Determine the [x, y] coordinate at the center of the cell enclosing the given text.  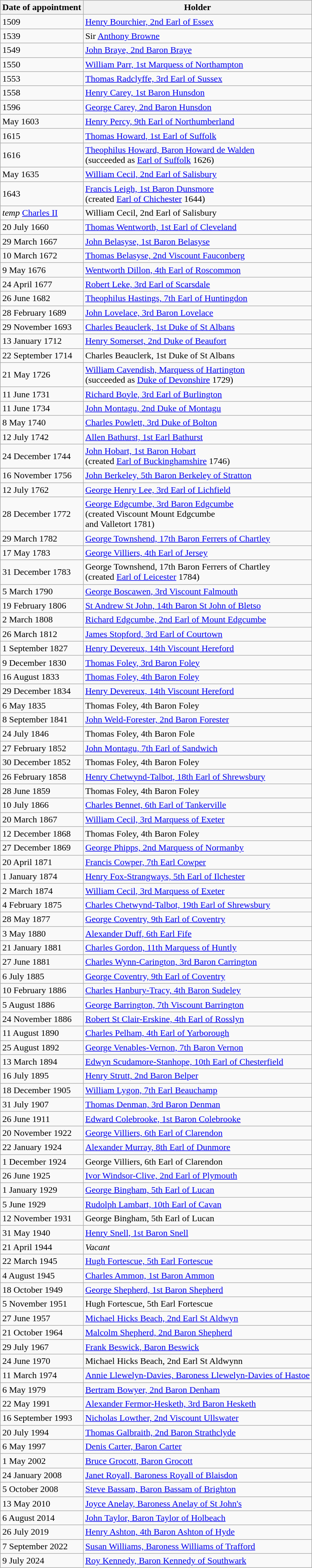
George Carey, 2nd Baron Hunsdon [198, 107]
1616 [42, 155]
31 December 1783 [42, 572]
John Weld-Forester, 2nd Baron Forester [198, 720]
Thomas Foley, 4th Baron Fole [198, 734]
Thomas Galbraith, 2nd Baron Strathclyde [198, 1432]
George Henry Lee, 3rd Earl of Lichfield [198, 490]
Allen Bathurst, 1st Earl Bathurst [198, 437]
Richard Boyle, 3rd Earl of Burlington [198, 394]
4 August 1945 [42, 1276]
James Stopford, 3rd Earl of Courtown [198, 634]
28 December 1772 [42, 514]
1 January 1874 [42, 876]
1558 [42, 93]
George Barrington, 7th Viscount Barrington [198, 1005]
7 September 2022 [42, 1546]
Janet Royall, Baroness Royall of Blaisdon [198, 1475]
24 December 1744 [42, 456]
6 August 2014 [42, 1518]
10 July 1866 [42, 805]
2 March 1874 [42, 891]
21 April 1944 [42, 1247]
Theophilus Howard, Baron Howard de Walden (succeeded as Earl of Suffolk 1626) [198, 155]
27 June 1881 [42, 962]
Bertram Bowyer, 2nd Baron Denham [198, 1390]
Henry Somerset, 2nd Duke of Beaufort [198, 341]
21 October 1964 [42, 1332]
John Montagu, 2nd Duke of Montagu [198, 408]
6 May 1997 [42, 1447]
29 March 1667 [42, 242]
George Boscawen, 3rd Viscount Falmouth [198, 591]
4 February 1875 [42, 905]
31 May 1940 [42, 1233]
29 March 1782 [42, 539]
9 December 1830 [42, 662]
13 May 2010 [42, 1504]
Rudolph Lambart, 10th Earl of Cavan [198, 1204]
1549 [42, 50]
12 November 1931 [42, 1219]
Edward Colebrooke, 1st Baron Colebrooke [198, 1119]
John Hobart, 1st Baron Hobart (created Earl of Buckinghamshire 1746) [198, 456]
22 March 1945 [42, 1261]
Date of appointment [42, 7]
Michael Hicks Beach, 2nd Earl St Aldwyn [198, 1318]
17 May 1783 [42, 553]
20 April 1871 [42, 862]
11 June 1734 [42, 408]
26 March 1812 [42, 634]
24 July 1846 [42, 734]
31 July 1907 [42, 1104]
8 May 1740 [42, 422]
1 September 1827 [42, 648]
21 May 1726 [42, 374]
Holder [198, 7]
20 November 1922 [42, 1133]
26 July 2019 [42, 1532]
Frank Beswick, Baron Beswick [198, 1347]
25 August 1892 [42, 1047]
William Cavendish, Marquess of Hartington (succeeded as Duke of Devonshire 1729) [198, 374]
Alexander Fermor-Hesketh, 3rd Baron Hesketh [198, 1404]
Wentworth Dillon, 4th Earl of Roscommon [198, 270]
1 January 1929 [42, 1190]
Henry Fox-Strangways, 5th Earl of Ilchester [198, 876]
26 June 1911 [42, 1119]
8 September 1841 [42, 720]
Michael Hicks Beach, 2nd Earl St Aldwynn [198, 1361]
Thomas Radclyffe, 3rd Earl of Sussex [198, 79]
24 April 1677 [42, 284]
9 May 1676 [42, 270]
William Lygon, 7th Earl Beauchamp [198, 1090]
Henry Carey, 1st Baron Hunsdon [198, 93]
5 November 1951 [42, 1304]
Edwyn Scudamore-Stanhope, 10th Earl of Chesterfield [198, 1062]
May 1635 [42, 174]
Henry Snell, 1st Baron Snell [198, 1233]
Henry Percy, 9th Earl of Northumberland [198, 121]
6 May 1835 [42, 705]
Francis Leigh, 1st Baron Dunsmore (created Earl of Chichester 1644) [198, 193]
John Berkeley, 5th Baron Berkeley of Stratton [198, 476]
Thomas Foley, 3rd Baron Foley [198, 662]
Charles Ammon, 1st Baron Ammon [198, 1276]
Susan Williams, Baroness Williams of Trafford [198, 1546]
6 May 1979 [42, 1390]
Charles Wynn-Carington, 3rd Baron Carrington [198, 962]
11 August 1890 [42, 1033]
1615 [42, 136]
22 May 1991 [42, 1404]
20 July 1994 [42, 1432]
1 December 1924 [42, 1161]
19 February 1806 [42, 606]
28 February 1689 [42, 313]
12 July 1762 [42, 490]
18 October 1949 [42, 1290]
John Lovelace, 3rd Baron Lovelace [198, 313]
Richard Edgcumbe, 2nd Earl of Mount Edgcumbe [198, 620]
Malcolm Shepherd, 2nd Baron Shepherd [198, 1332]
George Villiers, 4th Earl of Jersey [198, 553]
Theophilus Hastings, 7th Earl of Huntingdon [198, 298]
John Montagu, 7th Earl of Sandwich [198, 748]
16 September 1993 [42, 1418]
26 June 1925 [42, 1176]
1539 [42, 36]
Charles Hanbury-Tracy, 4th Baron Sudeley [198, 991]
John Taylor, Baron Taylor of Holbeach [198, 1518]
Annie Llewelyn-Davies, Baroness Llewelyn-Davies of Hastoe [198, 1375]
22 September 1714 [42, 355]
1 May 2002 [42, 1461]
temp Charles II [42, 213]
28 June 1859 [42, 791]
Robert St Clair-Erskine, 4th Earl of Rosslyn [198, 1019]
11 March 1974 [42, 1375]
Vacant [198, 1247]
Denis Carter, Baron Carter [198, 1447]
9 July 2024 [42, 1561]
5 March 1790 [42, 591]
1550 [42, 64]
Henry Bourchier, 2nd Earl of Essex [198, 22]
24 November 1886 [42, 1019]
10 February 1886 [42, 991]
Roy Kennedy, Baron Kennedy of Southwark [198, 1561]
27 February 1852 [42, 748]
Charles Pelham, 4th Earl of Yarborough [198, 1033]
13 January 1712 [42, 341]
George Phipps, 2nd Marquess of Normanby [198, 848]
29 November 1693 [42, 327]
Ivor Windsor-Clive, 2nd Earl of Plymouth [198, 1176]
Thomas Belasyse, 2nd Viscount Fauconberg [198, 256]
John Braye, 2nd Baron Braye [198, 50]
3 May 1880 [42, 934]
28 May 1877 [42, 919]
George Venables-Vernon, 7th Baron Vernon [198, 1047]
29 December 1834 [42, 691]
12 July 1742 [42, 437]
6 July 1885 [42, 976]
Thomas Wentworth, 1st Earl of Cleveland [198, 227]
16 November 1756 [42, 476]
1596 [42, 107]
12 December 1868 [42, 834]
5 June 1929 [42, 1204]
George Townshend, 17th Baron Ferrers of Chartley [198, 539]
16 July 1895 [42, 1076]
21 January 1881 [42, 948]
Henry Chetwynd-Talbot, 18th Earl of Shrewsbury [198, 777]
Charles Chetwynd-Talbot, 19th Earl of Shrewsbury [198, 905]
John Belasyse, 1st Baron Belasyse [198, 242]
Charles Powlett, 3rd Duke of Bolton [198, 422]
1643 [42, 193]
Joyce Anelay, Baroness Anelay of St John's [198, 1504]
13 March 1894 [42, 1062]
16 August 1833 [42, 677]
Sir Anthony Browne [198, 36]
Robert Leke, 3rd Earl of Scarsdale [198, 284]
20 March 1867 [42, 819]
Francis Cowper, 7th Earl Cowper [198, 862]
1509 [42, 22]
Alexander Duff, 6th Earl Fife [198, 934]
10 March 1672 [42, 256]
30 December 1852 [42, 762]
26 February 1858 [42, 777]
29 July 1967 [42, 1347]
George Edgcumbe, 3rd Baron Edgcumbe (created Viscount Mount Edgcumbe and Valletort 1781) [198, 514]
Nicholas Lowther, 2nd Viscount Ullswater [198, 1418]
Steve Bassam, Baron Bassam of Brighton [198, 1489]
Thomas Howard, 1st Earl of Suffolk [198, 136]
2 March 1808 [42, 620]
1553 [42, 79]
24 June 1970 [42, 1361]
5 August 1886 [42, 1005]
26 June 1682 [42, 298]
24 January 2008 [42, 1475]
Thomas Denman, 3rd Baron Denman [198, 1104]
11 June 1731 [42, 394]
St Andrew St John, 14th Baron St John of Bletso [198, 606]
20 July 1660 [42, 227]
22 January 1924 [42, 1147]
Alexander Murray, 8th Earl of Dunmore [198, 1147]
Henry Strutt, 2nd Baron Belper [198, 1076]
Bruce Grocott, Baron Grocott [198, 1461]
Charles Gordon, 11th Marquess of Huntly [198, 948]
5 October 2008 [42, 1489]
27 December 1869 [42, 848]
May 1603 [42, 121]
Charles Bennet, 6th Earl of Tankerville [198, 805]
Henry Ashton, 4th Baron Ashton of Hyde [198, 1532]
27 June 1957 [42, 1318]
George Shepherd, 1st Baron Shepherd [198, 1290]
George Townshend, 17th Baron Ferrers of Chartley (created Earl of Leicester 1784) [198, 572]
William Parr, 1st Marquess of Northampton [198, 64]
18 December 1905 [42, 1090]
